Return the [X, Y] coordinate for the center point of the cell that contains the specified text.  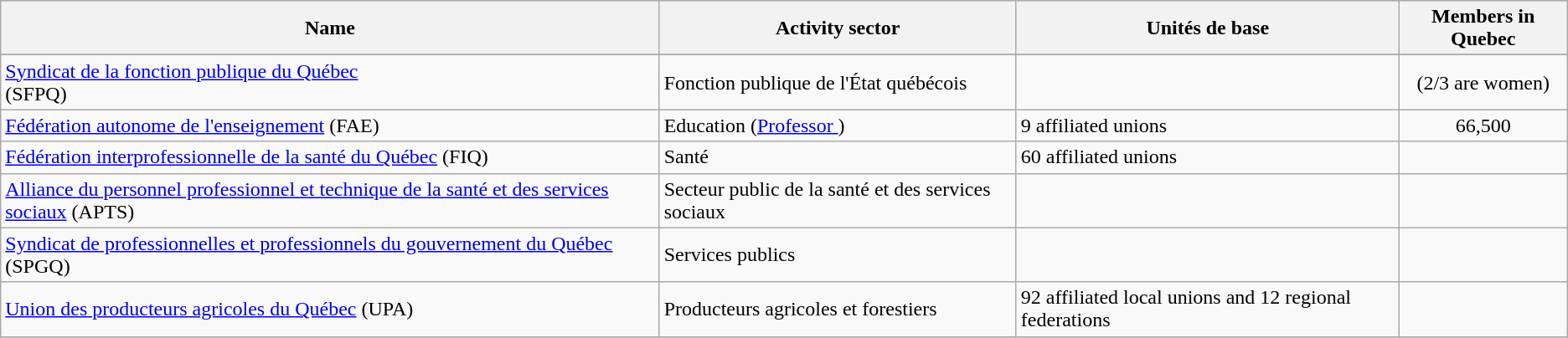
Syndicat de la fonction publique du Québec(SFPQ) [330, 82]
Fédération autonome de l'enseignement (FAE) [330, 125]
Services publics [838, 254]
Syndicat de professionnelles et professionnels du gouvernement du Québec (SPGQ) [330, 254]
(2/3 are women) [1483, 82]
66,500 [1483, 125]
Santé [838, 157]
Members in Quebec [1483, 28]
Alliance du personnel professionnel et technique de la santé et des services sociaux (APTS) [330, 201]
Name [330, 28]
Secteur public de la santé et des services sociaux [838, 201]
92 affiliated local unions and 12 regional federations [1208, 310]
Activity sector [838, 28]
Education (Professor ) [838, 125]
Unités de base [1208, 28]
9 affiliated unions [1208, 125]
Union des producteurs agricoles du Québec (UPA) [330, 310]
60 affiliated unions [1208, 157]
Producteurs agricoles et forestiers [838, 310]
Fonction publique de l'État québécois [838, 82]
Fédération interprofessionnelle de la santé du Québec (FIQ) [330, 157]
